Pinpoint the cell where the given text exists, returning its (x, y) midpoint coordinate. 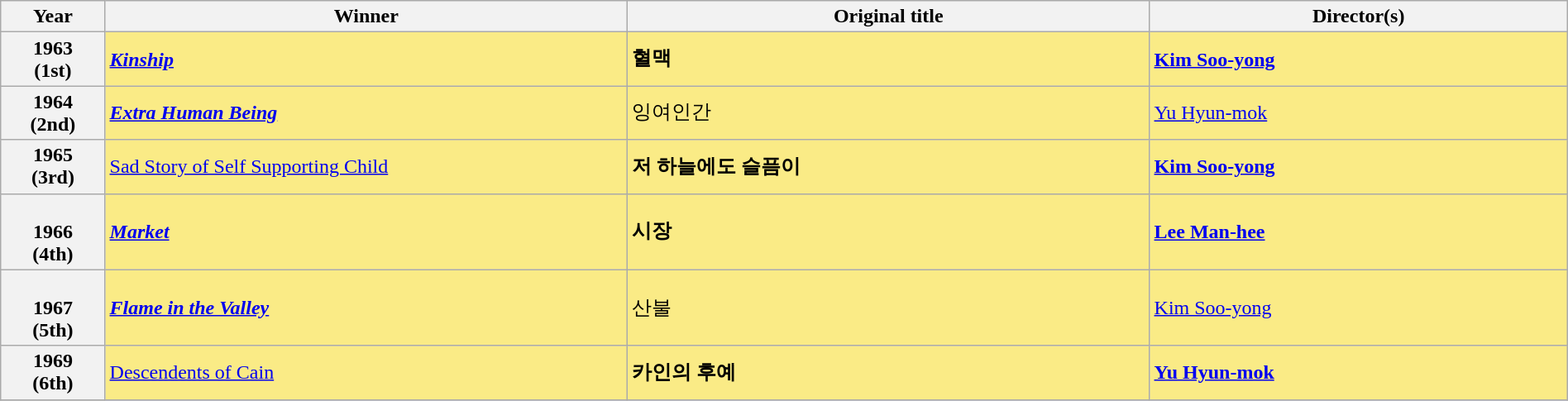
Lee Man-hee (1358, 232)
시장 (889, 232)
Flame in the Valley (366, 308)
Sad Story of Self Supporting Child (366, 167)
1967(5th) (53, 308)
1965(3rd) (53, 167)
1963(1st) (53, 60)
Descendents of Cain (366, 372)
카인의 후예 (889, 372)
산불 (889, 308)
Extra Human Being (366, 112)
Kinship (366, 60)
Year (53, 17)
1969(6th) (53, 372)
1966(4th) (53, 232)
잉여인간 (889, 112)
Director(s) (1358, 17)
Winner (366, 17)
혈맥 (889, 60)
저 하늘에도 슬픔이 (889, 167)
Market (366, 232)
Original title (889, 17)
1964(2nd) (53, 112)
